Search for the cell housing the specified text and yield its [x, y] center coordinate. 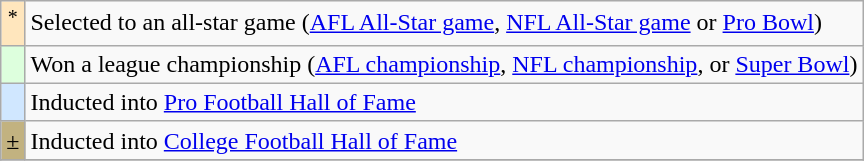
Inducted into College Football Hall of Fame [444, 140]
Won a league championship (AFL championship, NFL championship, or Super Bowl) [444, 64]
Inducted into Pro Football Hall of Fame [444, 102]
Selected to an all-star game (AFL All-Star game, NFL All-Star game or Pro Bowl) [444, 24]
* [13, 24]
± [13, 140]
